Pinpoint the cell where the given text exists, returning its [X, Y] midpoint coordinate. 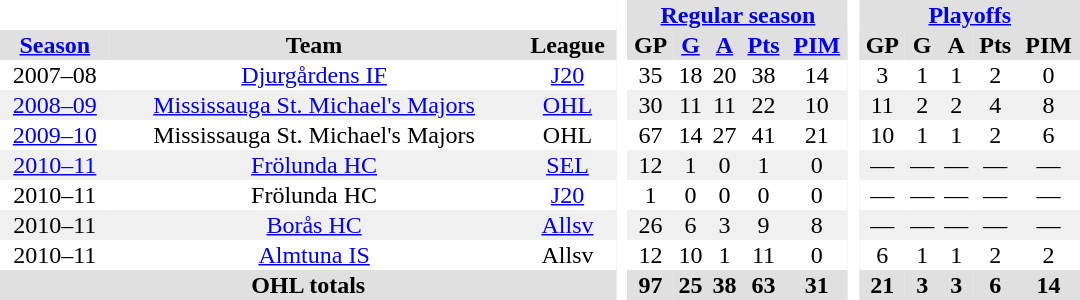
Season [55, 45]
97 [651, 285]
20 [724, 75]
Djurgårdens IF [314, 75]
2009–10 [55, 135]
Borås HC [314, 225]
30 [651, 105]
35 [651, 75]
League [568, 45]
OHL totals [308, 285]
63 [763, 285]
25 [690, 285]
4 [995, 105]
2007–08 [55, 75]
2008–09 [55, 105]
22 [763, 105]
41 [763, 135]
Regular season [738, 15]
SEL [568, 165]
26 [651, 225]
9 [763, 225]
31 [818, 285]
Almtuna IS [314, 255]
27 [724, 135]
Team [314, 45]
Playoffs [970, 15]
67 [651, 135]
18 [690, 75]
